Determine the (X, Y) coordinate at the center of the cell enclosing the given text.  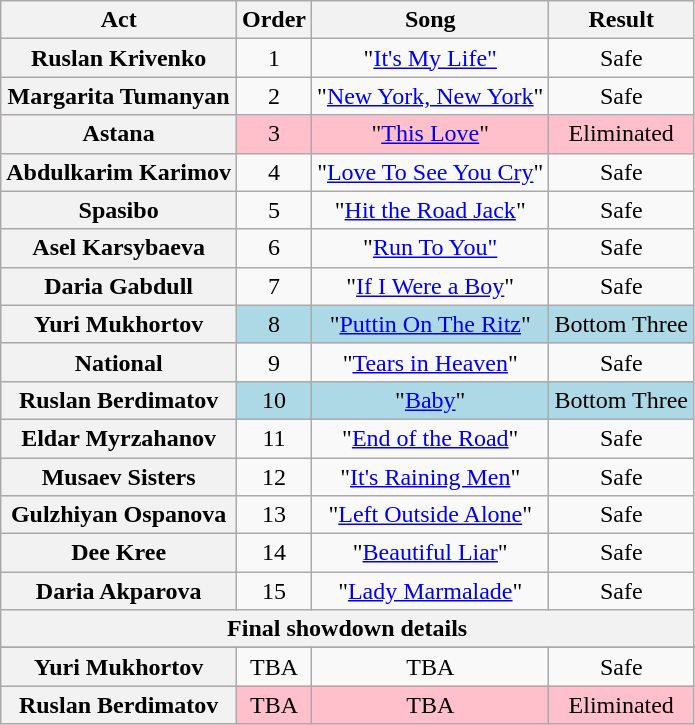
Eldar Myrzahanov (119, 438)
"Run To You" (430, 248)
6 (274, 248)
National (119, 362)
"Lady Marmalade" (430, 591)
Ruslan Krivenko (119, 58)
"Beautiful Liar" (430, 553)
Abdulkarim Karimov (119, 172)
"It's Raining Men" (430, 477)
14 (274, 553)
"Love To See You Cry" (430, 172)
"Hit the Road Jack" (430, 210)
2 (274, 96)
Final showdown details (348, 629)
Dee Kree (119, 553)
8 (274, 324)
"Baby" (430, 400)
Musaev Sisters (119, 477)
"This Love" (430, 134)
Daria Akparova (119, 591)
Asel Karsybaeva (119, 248)
"Left Outside Alone" (430, 515)
"It's My Life" (430, 58)
11 (274, 438)
"New York, New York" (430, 96)
10 (274, 400)
13 (274, 515)
5 (274, 210)
Astana (119, 134)
Result (622, 20)
Order (274, 20)
15 (274, 591)
"End of the Road" (430, 438)
12 (274, 477)
7 (274, 286)
"Tears in Heaven" (430, 362)
1 (274, 58)
"Puttin On The Ritz" (430, 324)
3 (274, 134)
Song (430, 20)
Gulzhiyan Ospanova (119, 515)
"If I Were a Boy" (430, 286)
4 (274, 172)
9 (274, 362)
Daria Gabdull (119, 286)
Spasibo (119, 210)
Act (119, 20)
Margarita Tumanyan (119, 96)
